Return (X, Y) of the center of cell containing provided text 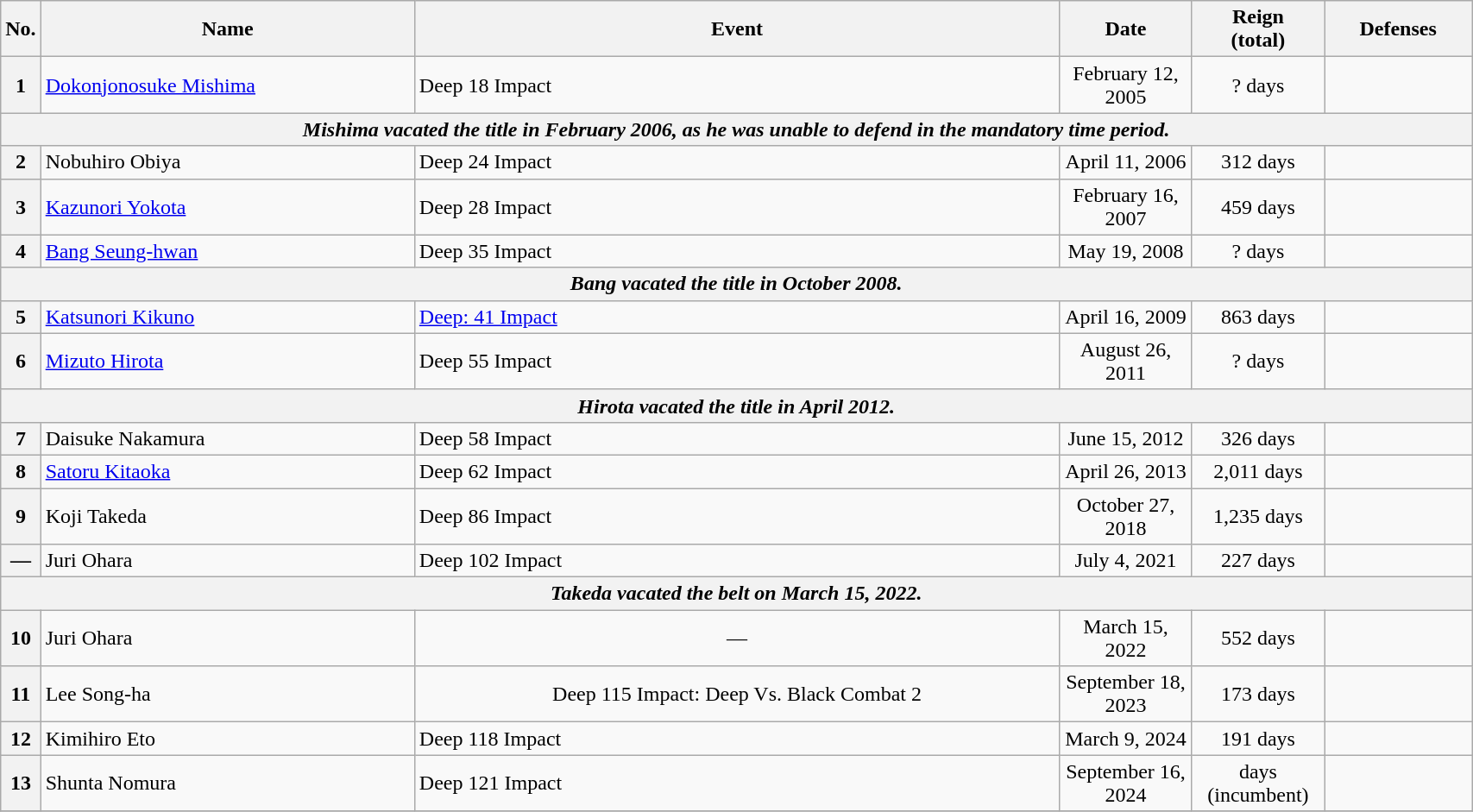
3 (21, 207)
Kimihiro Eto (228, 739)
Deep 58 Impact (737, 438)
Takeda vacated the belt on March 15, 2022. (737, 594)
Bang vacated the title in October 2008. (737, 284)
8 (21, 471)
Deep 62 Impact (737, 471)
9 (21, 516)
Deep 118 Impact (737, 739)
13 (21, 784)
Kazunori Yokota (228, 207)
August 26, 2011 (1125, 361)
Defenses (1398, 29)
227 days (1258, 561)
11 (21, 694)
September 16, 2024 (1125, 784)
Deep 18 Impact (737, 85)
April 26, 2013 (1125, 471)
September 18, 2023 (1125, 694)
Lee Song-ha (228, 694)
May 19, 2008 (1125, 251)
No. (21, 29)
Hirota vacated the title in April 2012. (737, 406)
October 27, 2018 (1125, 516)
Deep 115 Impact: Deep Vs. Black Combat 2 (737, 694)
April 16, 2009 (1125, 317)
July 4, 2021 (1125, 561)
1 (21, 85)
June 15, 2012 (1125, 438)
Deep 28 Impact (737, 207)
4 (21, 251)
Koji Takeda (228, 516)
2,011 days (1258, 471)
February 16, 2007 (1125, 207)
863 days (1258, 317)
Deep 55 Impact (737, 361)
Nobuhiro Obiya (228, 162)
Date (1125, 29)
Shunta Nomura (228, 784)
552 days (1258, 639)
326 days (1258, 438)
5 (21, 317)
Deep 86 Impact (737, 516)
March 9, 2024 (1125, 739)
Daisuke Nakamura (228, 438)
Deep 102 Impact (737, 561)
Event (737, 29)
March 15, 2022 (1125, 639)
1,235 days (1258, 516)
173 days (1258, 694)
Reign(total) (1258, 29)
February 12, 2005 (1125, 85)
6 (21, 361)
Deep 121 Impact (737, 784)
2 (21, 162)
312 days (1258, 162)
Dokonjonosuke Mishima (228, 85)
459 days (1258, 207)
Deep 35 Impact (737, 251)
Mizuto Hirota (228, 361)
April 11, 2006 (1125, 162)
Katsunori Kikuno (228, 317)
Mishima vacated the title in February 2006, as he was unable to defend in the mandatory time period. (737, 129)
Bang Seung-hwan (228, 251)
Name (228, 29)
Satoru Kitaoka (228, 471)
Deep: 41 Impact (737, 317)
7 (21, 438)
10 (21, 639)
Deep 24 Impact (737, 162)
191 days (1258, 739)
days(incumbent) (1258, 784)
12 (21, 739)
